Extract the [X, Y] coordinate from the center of the cell holding the provided text.  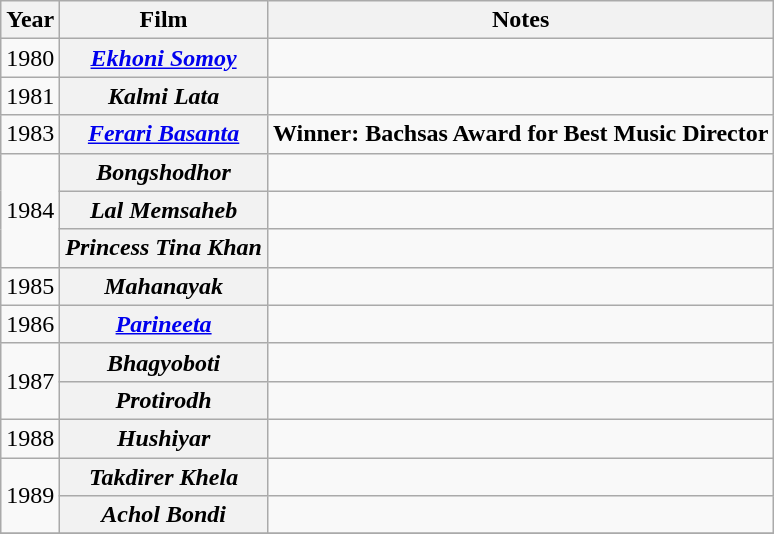
Kalmi Lata [164, 96]
1988 [30, 438]
Film [164, 20]
1984 [30, 210]
Winner: Bachsas Award for Best Music Director [520, 134]
1980 [30, 58]
Hushiyar [164, 438]
Bhagyoboti [164, 362]
1989 [30, 496]
Ferari Basanta [164, 134]
Mahanayak [164, 286]
Ekhoni Somoy [164, 58]
1981 [30, 96]
Takdirer Khela [164, 477]
1986 [30, 324]
1987 [30, 381]
Bongshodhor [164, 172]
1985 [30, 286]
Parineeta [164, 324]
Princess Tina Khan [164, 248]
1983 [30, 134]
Year [30, 20]
Protirodh [164, 400]
Notes [520, 20]
Achol Bondi [164, 515]
Lal Memsaheb [164, 210]
